Determine the [x, y] coordinate at the center of the cell enclosing the given text.  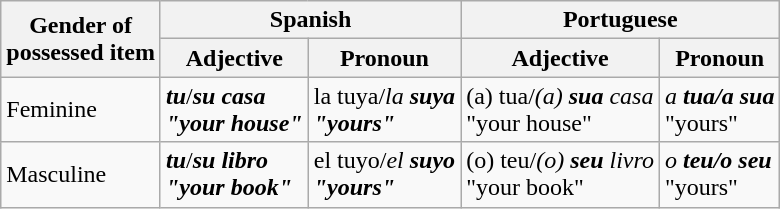
o teu/o seu"yours" [719, 174]
Portuguese [620, 20]
a tua/a sua"yours" [719, 110]
(o) teu/(o) seu livro"your book" [560, 174]
(a) tua/(a) sua casa"your house" [560, 110]
tu/su libro "your book" [234, 174]
Spanish [310, 20]
la tuya/la suya "yours" [384, 110]
Masculine [81, 174]
Gender of possessed item [81, 39]
el tuyo/el suyo "yours" [384, 174]
tu/su casa "your house" [234, 110]
Feminine [81, 110]
